Search for the cell housing the specified text and yield its (x, y) center coordinate. 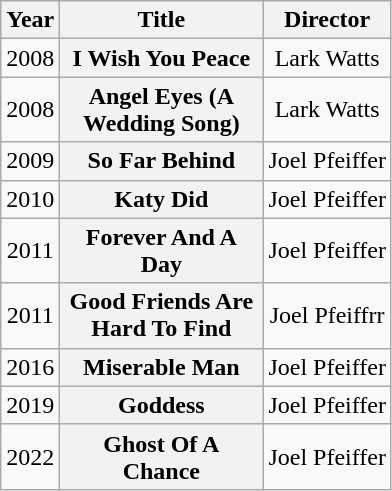
Goddess (162, 405)
Title (162, 20)
2010 (30, 199)
I Wish You Peace (162, 58)
Ghost Of A Chance (162, 456)
So Far Behind (162, 161)
2009 (30, 161)
2022 (30, 456)
2016 (30, 367)
Katy Did (162, 199)
Year (30, 20)
Forever And A Day (162, 250)
Director (328, 20)
Angel Eyes (A Wedding Song) (162, 110)
Joel Pfeiffrr (328, 316)
Miserable Man (162, 367)
Good Friends Are Hard To Find (162, 316)
2019 (30, 405)
